Output the [x, y] coordinate of the center of the cell containing the given text.  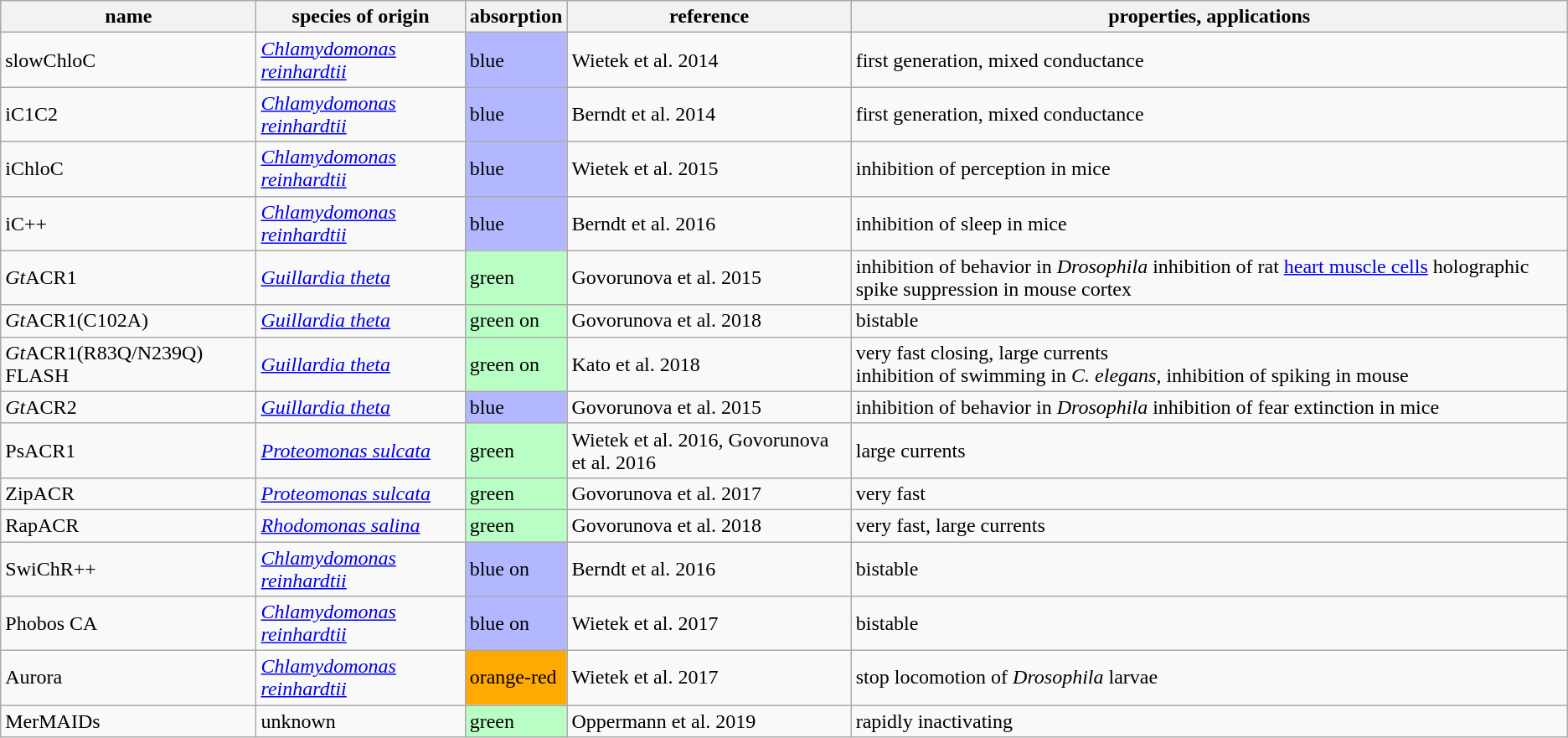
Kato et al. 2018 [709, 364]
Berndt et al. 2014 [709, 114]
name [129, 17]
GtACR1(R83Q/N239Q) FLASH [129, 364]
properties, applications [1210, 17]
large currents [1210, 451]
GtACR2 [129, 407]
iChloC [129, 169]
Aurora [129, 679]
Oppermann et al. 2019 [709, 721]
GtACR1(C102A) [129, 321]
species of origin [360, 17]
GtACR1 [129, 278]
Wietek et al. 2014 [709, 60]
stop locomotion of Drosophila larvae [1210, 679]
MerMAIDs [129, 721]
Govorunova et al. 2017 [709, 493]
inhibition of behavior in Drosophila inhibition of rat heart muscle cells holographic spike suppression in mouse cortex [1210, 278]
Wietek et al. 2016, Govorunova et al. 2016 [709, 451]
reference [709, 17]
Rhodomonas salina [360, 525]
inhibition of perception in mice [1210, 169]
slowChloC [129, 60]
rapidly inactivating [1210, 721]
Phobos CA [129, 623]
very fast closing, large currentsinhibition of swimming in C. elegans, inhibition of spiking in mouse [1210, 364]
SwiChR++ [129, 568]
iC1C2 [129, 114]
very fast, large currents [1210, 525]
unknown [360, 721]
PsACR1 [129, 451]
Wietek et al. 2015 [709, 169]
orange-red [516, 679]
iC++ [129, 223]
absorption [516, 17]
RapACR [129, 525]
very fast [1210, 493]
inhibition of sleep in mice [1210, 223]
inhibition of behavior in Drosophila inhibition of fear extinction in mice [1210, 407]
ZipACR [129, 493]
